Scan for the cell matching the given text and deliver its [X, Y] coordinate at center. 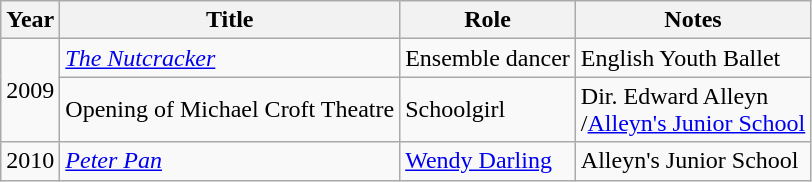
Role [488, 20]
Wendy Darling [488, 161]
2010 [30, 161]
Alleyn's Junior School [692, 161]
Peter Pan [230, 161]
The Nutcracker [230, 58]
Year [30, 20]
Title [230, 20]
Schoolgirl [488, 110]
Opening of Michael Croft Theatre [230, 110]
Ensemble dancer [488, 58]
Notes [692, 20]
English Youth Ballet [692, 58]
2009 [30, 90]
Dir. Edward Alleyn/Alleyn's Junior School [692, 110]
